For the text-containing cell, return its midpoint in (x, y) coordinate format. 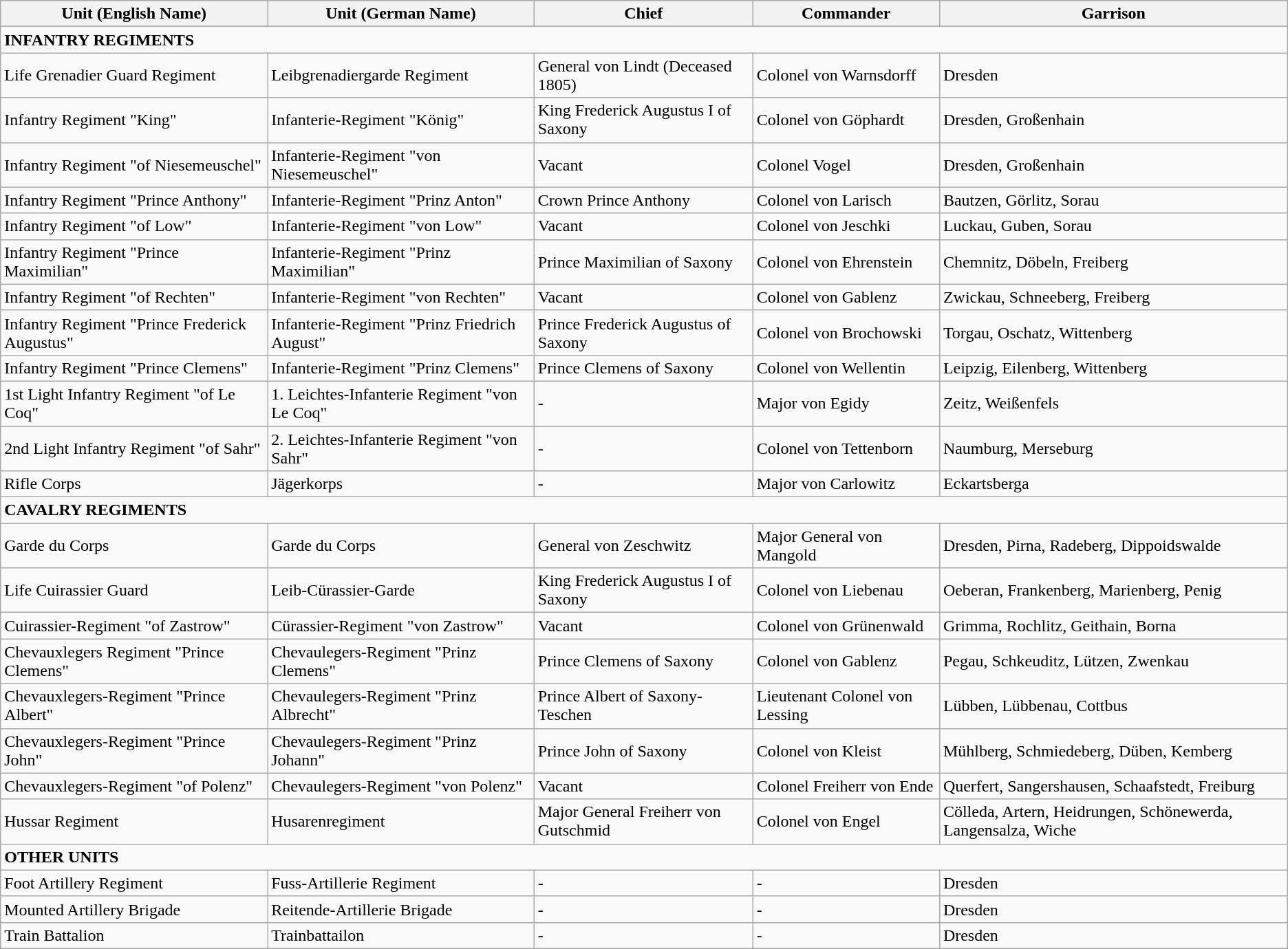
Infantry Regiment "Prince Anthony" (134, 200)
Zeitz, Weißenfels (1113, 403)
Prince Albert of Saxony-Teschen (643, 706)
Major General von Mangold (846, 546)
Dresden, Pirna, Radeberg, Dippoidswalde (1113, 546)
Infantry Regiment "King" (134, 120)
Chevauxlegers Regiment "Prince Clemens" (134, 662)
Unit (English Name) (134, 14)
2nd Light Infantry Regiment "of Sahr" (134, 448)
General von Lindt (Deceased 1805) (643, 76)
Infanterie-Regiment "Prinz Clemens" (401, 368)
Prince Maximilian of Saxony (643, 261)
Hussar Regiment (134, 821)
Colonel von Liebenau (846, 590)
Major von Egidy (846, 403)
Reitende-Artillerie Brigade (401, 909)
Cürassier-Regiment "von Zastrow" (401, 626)
Colonel von Engel (846, 821)
CAVALRY REGIMENTS (644, 510)
Colonel von Warnsdorff (846, 76)
Cuirassier-Regiment "of Zastrow" (134, 626)
1st Light Infantry Regiment "of Le Coq" (134, 403)
Unit (German Name) (401, 14)
Colonel von Jeschki (846, 226)
INFANTRY REGIMENTS (644, 40)
Crown Prince Anthony (643, 200)
Torgau, Oschatz, Wittenberg (1113, 333)
Mühlberg, Schmiedeberg, Düben, Kemberg (1113, 751)
Infanterie-Regiment "Prinz Anton" (401, 200)
Colonel von Larisch (846, 200)
Eckartsberga (1113, 484)
Rifle Corps (134, 484)
Husarenregiment (401, 821)
Mounted Artillery Brigade (134, 909)
Chevauxlegers-Regiment "of Polenz" (134, 786)
Chevauxlegers-Regiment "Prince Albert" (134, 706)
Chevauxlegers-Regiment "Prince John" (134, 751)
Chevaulegers-Regiment "Prinz Clemens" (401, 662)
Infantry Regiment "Prince Clemens" (134, 368)
Colonel von Brochowski (846, 333)
Infantry Regiment "of Rechten" (134, 297)
Garrison (1113, 14)
Life Cuirassier Guard (134, 590)
Train Battalion (134, 935)
Pegau, Schkeuditz, Lützen, Zwenkau (1113, 662)
Chevaulegers-Regiment "Prinz Johann" (401, 751)
Bautzen, Görlitz, Sorau (1113, 200)
Colonel von Ehrenstein (846, 261)
Fuss-Artillerie Regiment (401, 883)
Commander (846, 14)
Lieutenant Colonel von Lessing (846, 706)
Infantry Regiment "of Niesemeuschel" (134, 165)
Cölleda, Artern, Heidrungen, Schönewerda, Langensalza, Wiche (1113, 821)
Colonel von Grünenwald (846, 626)
Lübben, Lübbenau, Cottbus (1113, 706)
Foot Artillery Regiment (134, 883)
Infanterie-Regiment "Prinz Maximilian" (401, 261)
Colonel Freiherr von Ende (846, 786)
Life Grenadier Guard Regiment (134, 76)
Infantry Regiment "Prince Frederick Augustus" (134, 333)
2. Leichtes-Infanterie Regiment "von Sahr" (401, 448)
Infanterie-Regiment "König" (401, 120)
Colonel von Wellentin (846, 368)
OTHER UNITS (644, 857)
Zwickau, Schneeberg, Freiberg (1113, 297)
Trainbattailon (401, 935)
Grimma, Rochlitz, Geithain, Borna (1113, 626)
Colonel von Kleist (846, 751)
Colonel von Tettenborn (846, 448)
Querfert, Sangershausen, Schaafstedt, Freiburg (1113, 786)
1. Leichtes-Infanterie Regiment "von Le Coq" (401, 403)
Infanterie-Regiment "von Low" (401, 226)
Luckau, Guben, Sorau (1113, 226)
Colonel Vogel (846, 165)
Infantry Regiment "of Low" (134, 226)
Infanterie-Regiment "von Niesemeuschel" (401, 165)
Chevaulegers-Regiment "von Polenz" (401, 786)
Prince John of Saxony (643, 751)
Infantry Regiment "Prince Maximilian" (134, 261)
General von Zeschwitz (643, 546)
Colonel von Göphardt (846, 120)
Infanterie-Regiment "Prinz Friedrich August" (401, 333)
Oeberan, Frankenberg, Marienberg, Penig (1113, 590)
Chief (643, 14)
Prince Frederick Augustus of Saxony (643, 333)
Infanterie-Regiment "von Rechten" (401, 297)
Naumburg, Merseburg (1113, 448)
Jägerkorps (401, 484)
Chevaulegers-Regiment "Prinz Albrecht" (401, 706)
Major von Carlowitz (846, 484)
Leipzig, Eilenberg, Wittenberg (1113, 368)
Leibgrenadiergarde Regiment (401, 76)
Chemnitz, Döbeln, Freiberg (1113, 261)
Leib-Cürassier-Garde (401, 590)
Major General Freiherr von Gutschmid (643, 821)
